From the cell containing the given text, extract its center point as (x, y) coordinate. 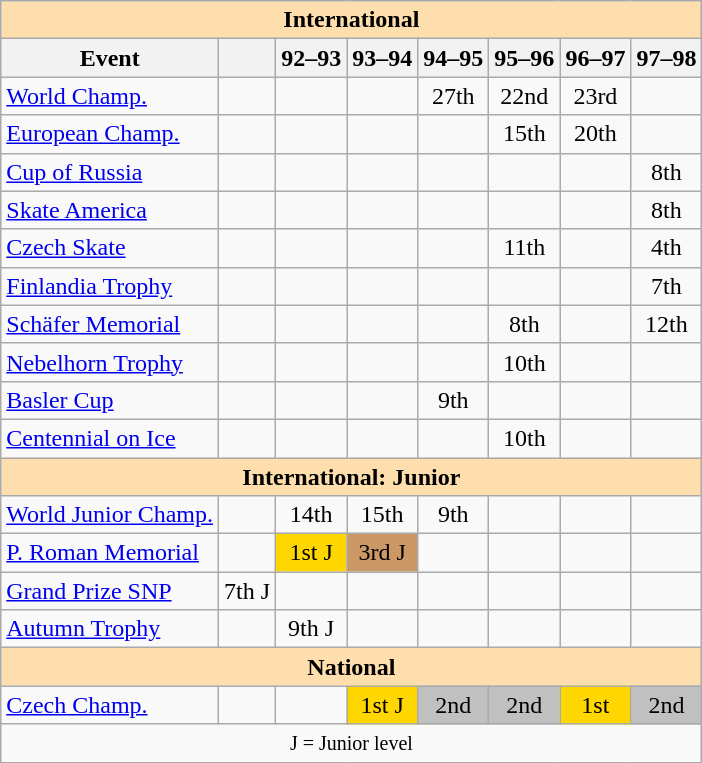
4th (666, 248)
1st (596, 705)
World Junior Champ. (110, 515)
7th J (248, 591)
22nd (524, 96)
International (352, 20)
20th (596, 134)
92–93 (312, 58)
7th (666, 286)
14th (312, 515)
94–95 (454, 58)
Centennial on Ice (110, 438)
Basler Cup (110, 400)
Event (110, 58)
Cup of Russia (110, 172)
National (352, 667)
International: Junior (352, 477)
Finlandia Trophy (110, 286)
96–97 (596, 58)
97–98 (666, 58)
95–96 (524, 58)
3rd J (382, 553)
23rd (596, 96)
J = Junior level (352, 743)
27th (454, 96)
European Champ. (110, 134)
Czech Champ. (110, 705)
Autumn Trophy (110, 629)
12th (666, 324)
11th (524, 248)
World Champ. (110, 96)
9th J (312, 629)
Skate America (110, 210)
93–94 (382, 58)
Nebelhorn Trophy (110, 362)
Grand Prize SNP (110, 591)
Schäfer Memorial (110, 324)
Czech Skate (110, 248)
P. Roman Memorial (110, 553)
